Capture the cell that displays the provided text and extract its (X, Y) central coordinate. 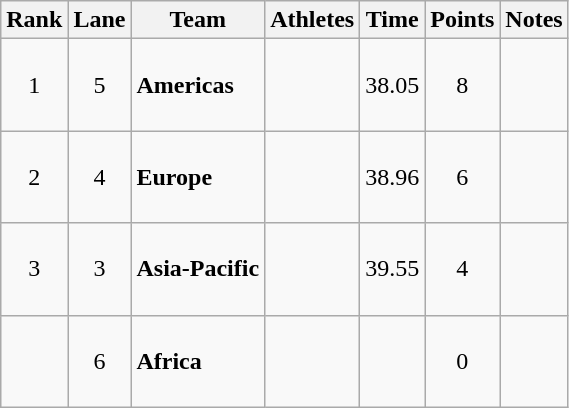
Americas (198, 85)
Points (462, 20)
8 (462, 85)
Asia-Pacific (198, 269)
2 (34, 177)
Rank (34, 20)
1 (34, 85)
Africa (198, 361)
5 (100, 85)
Time (392, 20)
38.96 (392, 177)
Notes (534, 20)
38.05 (392, 85)
Europe (198, 177)
Team (198, 20)
Athletes (312, 20)
0 (462, 361)
Lane (100, 20)
39.55 (392, 269)
